Provide the [X, Y] coordinate of the cell's center where the given text is located.  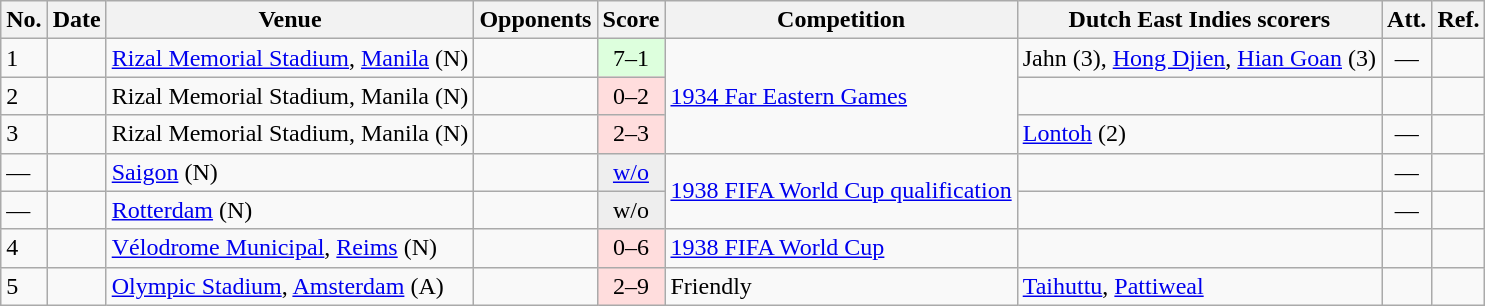
1938 FIFA World Cup [841, 248]
Opponents [536, 20]
2–9 [631, 286]
Olympic Stadium, Amsterdam (A) [290, 286]
0–6 [631, 248]
Ref. [1458, 20]
5 [24, 286]
Score [631, 20]
3 [24, 134]
Rotterdam (N) [290, 210]
Dutch East Indies scorers [1199, 20]
Competition [841, 20]
Vélodrome Municipal, Reims (N) [290, 248]
Friendly [841, 286]
1934 Far Eastern Games [841, 96]
1 [24, 58]
No. [24, 20]
2–3 [631, 134]
Att. [1407, 20]
1938 FIFA World Cup qualification [841, 191]
Venue [290, 20]
Taihuttu, Pattiweal [1199, 286]
Lontoh (2) [1199, 134]
0–2 [631, 96]
7–1 [631, 58]
Jahn (3), Hong Djien, Hian Goan (3) [1199, 58]
Saigon (N) [290, 172]
Date [76, 20]
2 [24, 96]
4 [24, 248]
